Pinpoint the cell where the given text exists, returning its [X, Y] midpoint coordinate. 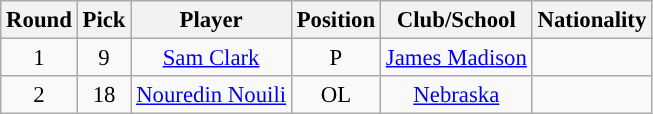
Position [336, 20]
18 [104, 95]
Round [39, 20]
Nouredin Nouili [212, 95]
Club/School [456, 20]
OL [336, 95]
P [336, 58]
9 [104, 58]
Nationality [592, 20]
James Madison [456, 58]
Sam Clark [212, 58]
Nebraska [456, 95]
Player [212, 20]
2 [39, 95]
1 [39, 58]
Pick [104, 20]
